Provide the (X, Y) coordinate of the cell's center where the given text is located.  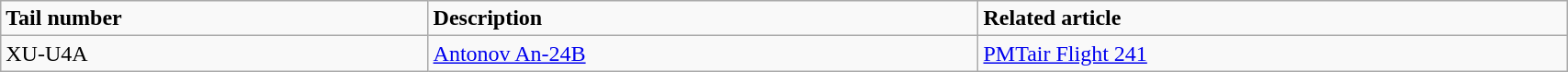
Antonov An-24B (704, 54)
Related article (1273, 18)
Description (704, 18)
XU-U4A (215, 54)
PMTair Flight 241 (1273, 54)
Tail number (215, 18)
